Determine the [X, Y] coordinate at the center of the cell enclosing the given text.  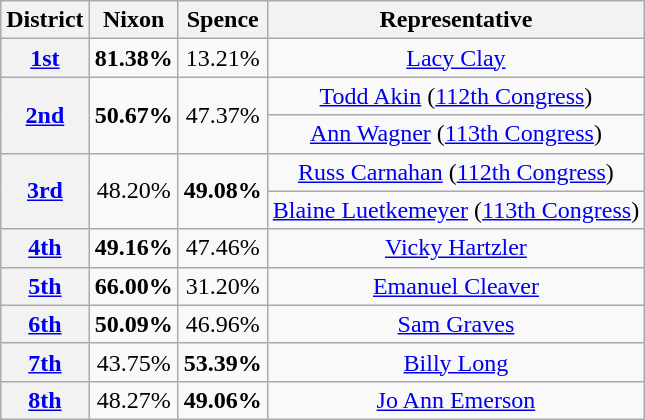
53.39% [222, 362]
47.37% [222, 115]
47.46% [222, 248]
46.96% [222, 324]
31.20% [222, 286]
13.21% [222, 58]
81.38% [134, 58]
48.20% [134, 191]
48.27% [134, 400]
1st [45, 58]
Ann Wagner (113th Congress) [456, 134]
Spence [222, 20]
Jo Ann Emerson [456, 400]
2nd [45, 115]
Vicky Hartzler [456, 248]
66.00% [134, 286]
50.09% [134, 324]
Russ Carnahan (112th Congress) [456, 172]
5th [45, 286]
Lacy Clay [456, 58]
49.06% [222, 400]
7th [45, 362]
Sam Graves [456, 324]
Blaine Luetkemeyer (113th Congress) [456, 210]
6th [45, 324]
Emanuel Cleaver [456, 286]
49.16% [134, 248]
49.08% [222, 191]
Billy Long [456, 362]
4th [45, 248]
Representative [456, 20]
43.75% [134, 362]
3rd [45, 191]
50.67% [134, 115]
Nixon [134, 20]
District [45, 20]
Todd Akin (112th Congress) [456, 96]
8th [45, 400]
